Locate the cell with the specified text and output its (x, y) center coordinate. 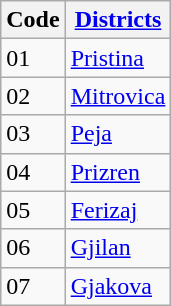
Gjilan (118, 248)
Districts (118, 20)
Prizren (118, 172)
03 (33, 134)
Peja (118, 134)
Ferizaj (118, 210)
01 (33, 58)
Gjakova (118, 286)
Pristina (118, 58)
04 (33, 172)
02 (33, 96)
07 (33, 286)
Code (33, 20)
06 (33, 248)
05 (33, 210)
Mitrovica (118, 96)
